Extract the (X, Y) coordinate from the center of the cell holding the provided text.  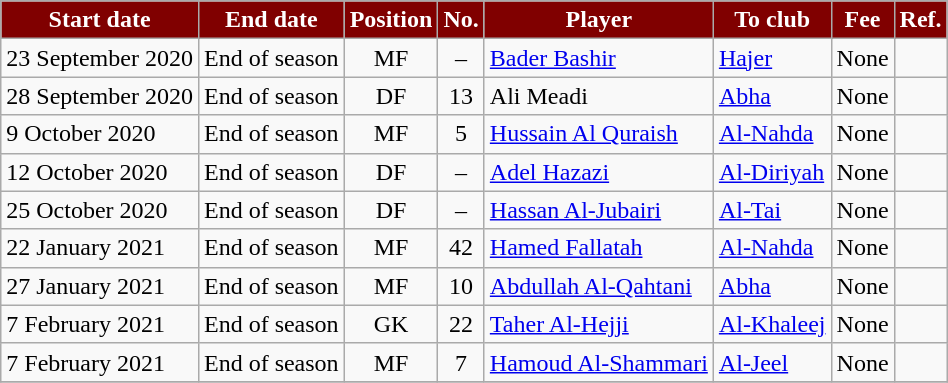
No. (461, 20)
Al-Jeel (772, 362)
Start date (100, 20)
Al-Diriyah (772, 172)
9 October 2020 (100, 134)
Hussain Al Quraish (598, 134)
5 (461, 134)
To club (772, 20)
Fee (862, 20)
Hajer (772, 58)
Adel Hazazi (598, 172)
Player (598, 20)
13 (461, 96)
End date (271, 20)
42 (461, 248)
Ali Meadi (598, 96)
Ref. (920, 20)
Bader Bashir (598, 58)
Position (391, 20)
12 October 2020 (100, 172)
Hassan Al-Jubairi (598, 210)
28 September 2020 (100, 96)
25 October 2020 (100, 210)
Al-Tai (772, 210)
Hamoud Al-Shammari (598, 362)
Taher Al-Hejji (598, 324)
23 September 2020 (100, 58)
Abdullah Al-Qahtani (598, 286)
27 January 2021 (100, 286)
22 January 2021 (100, 248)
22 (461, 324)
GK (391, 324)
7 (461, 362)
10 (461, 286)
Al-Khaleej (772, 324)
Hamed Fallatah (598, 248)
